For the text-containing cell, return its midpoint in (x, y) coordinate format. 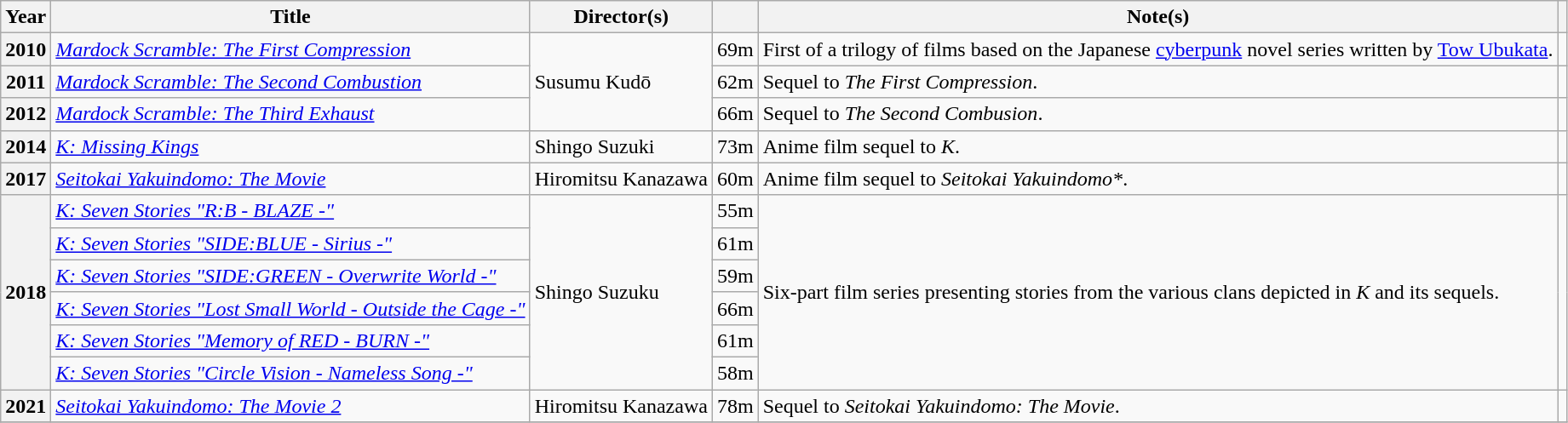
Mardock Scramble: The Second Combustion (290, 82)
60m (735, 179)
2014 (26, 146)
2011 (26, 82)
Mardock Scramble: The First Compression (290, 49)
73m (735, 146)
Anime film sequel to K. (1158, 146)
55m (735, 211)
Shingo Suzuku (621, 292)
2017 (26, 179)
58m (735, 373)
2012 (26, 114)
78m (735, 406)
Shingo Suzuki (621, 146)
Sequel to Seitokai Yakuindomo: The Movie. (1158, 406)
K: Seven Stories "Memory of RED - BURN -" (290, 340)
Susumu Kudō (621, 82)
K: Seven Stories "R:B - BLAZE -" (290, 211)
Year (26, 17)
2010 (26, 49)
First of a trilogy of films based on the Japanese cyberpunk novel series written by Tow Ubukata. (1158, 49)
K: Seven Stories "Circle Vision - Nameless Song -" (290, 373)
62m (735, 82)
Sequel to The First Compression. (1158, 82)
K: Seven Stories "SIDE:BLUE - Sirius -" (290, 243)
Anime film sequel to Seitokai Yakuindomo*. (1158, 179)
Sequel to The Second Combusion. (1158, 114)
Six-part film series presenting stories from the various clans depicted in K and its sequels. (1158, 292)
69m (735, 49)
Mardock Scramble: The Third Exhaust (290, 114)
Seitokai Yakuindomo: The Movie 2 (290, 406)
2021 (26, 406)
K: Seven Stories "Lost Small World - Outside the Cage -" (290, 308)
K: Missing Kings (290, 146)
Title (290, 17)
Note(s) (1158, 17)
K: Seven Stories "SIDE:GREEN - Overwrite World -" (290, 276)
Seitokai Yakuindomo: The Movie (290, 179)
59m (735, 276)
2018 (26, 292)
Director(s) (621, 17)
